From the cell containing the given text, extract its center point as [X, Y] coordinate. 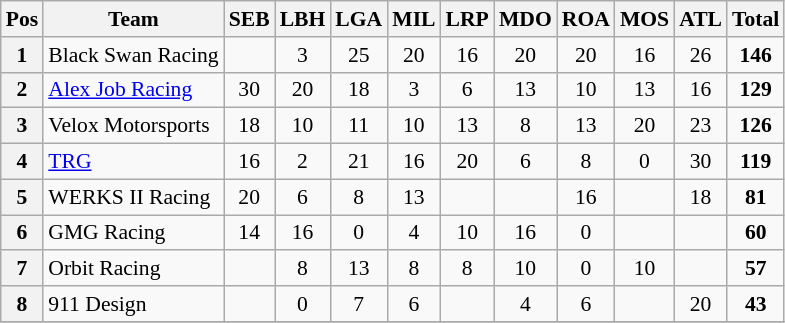
ROA [586, 19]
WERKS II Racing [133, 197]
25 [358, 55]
LGA [358, 19]
126 [756, 126]
119 [756, 162]
MOS [644, 19]
146 [756, 55]
TRG [133, 162]
MDO [526, 19]
129 [756, 90]
Team [133, 19]
SEB [250, 19]
Black Swan Racing [133, 55]
Orbit Racing [133, 269]
14 [250, 233]
ATL [700, 19]
911 Design [133, 304]
21 [358, 162]
26 [700, 55]
57 [756, 269]
MIL [414, 19]
LBH [303, 19]
81 [756, 197]
60 [756, 233]
5 [22, 197]
11 [358, 126]
Alex Job Racing [133, 90]
LRP [468, 19]
Pos [22, 19]
Velox Motorsports [133, 126]
43 [756, 304]
1 [22, 55]
GMG Racing [133, 233]
Total [756, 19]
23 [700, 126]
